Return (X, Y) of the center of cell containing provided text 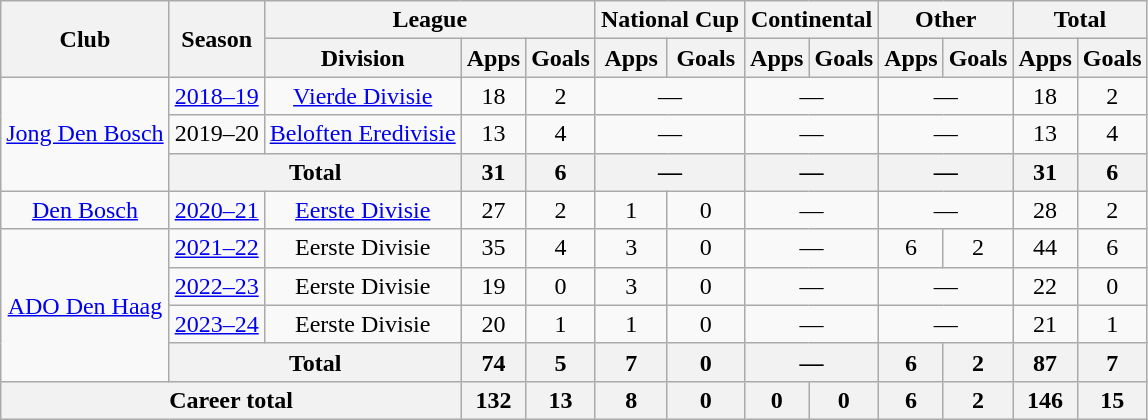
44 (1045, 248)
2022–23 (216, 286)
Continental (812, 20)
20 (493, 324)
Den Bosch (85, 210)
2023–24 (216, 324)
15 (1112, 400)
2021–22 (216, 248)
132 (493, 400)
2019–20 (216, 134)
146 (1045, 400)
2020–21 (216, 210)
27 (493, 210)
National Cup (670, 20)
Career total (231, 400)
Vierde Divisie (362, 96)
Club (85, 39)
Beloften Eredivisie (362, 134)
74 (493, 362)
ADO Den Haag (85, 305)
19 (493, 286)
21 (1045, 324)
League (430, 20)
87 (1045, 362)
5 (561, 362)
Season (216, 39)
8 (631, 400)
Other (946, 20)
2018–19 (216, 96)
28 (1045, 210)
Division (362, 58)
Jong Den Bosch (85, 134)
22 (1045, 286)
35 (493, 248)
